Output the (X, Y) coordinate of the center of the cell containing the given text.  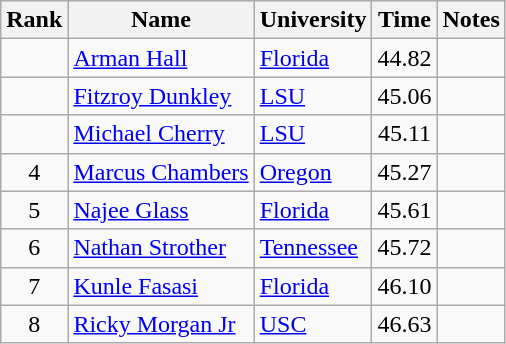
Najee Glass (161, 210)
45.27 (404, 172)
Tennessee (313, 248)
6 (34, 248)
7 (34, 286)
45.61 (404, 210)
Arman Hall (161, 58)
Nathan Strother (161, 248)
5 (34, 210)
46.63 (404, 324)
45.11 (404, 134)
Notes (471, 20)
Rank (34, 20)
Oregon (313, 172)
45.72 (404, 248)
Name (161, 20)
Time (404, 20)
46.10 (404, 286)
44.82 (404, 58)
Marcus Chambers (161, 172)
8 (34, 324)
Fitzroy Dunkley (161, 96)
4 (34, 172)
Kunle Fasasi (161, 286)
Michael Cherry (161, 134)
45.06 (404, 96)
University (313, 20)
USC (313, 324)
Ricky Morgan Jr (161, 324)
